Search for the cell housing the specified text and yield its (x, y) center coordinate. 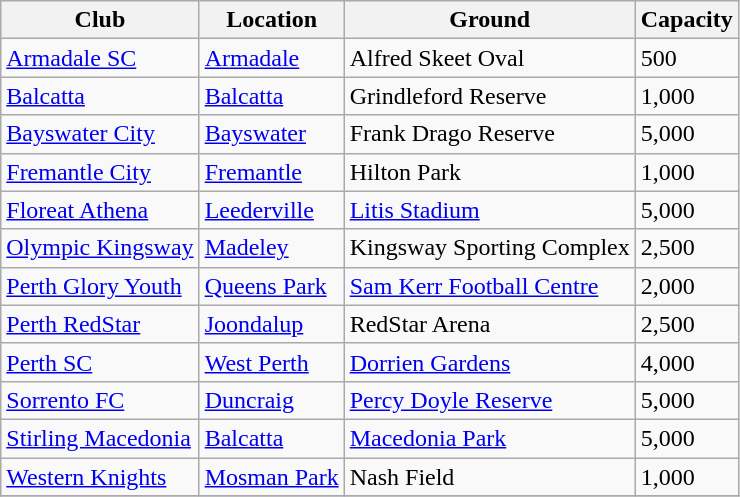
Macedonia Park (490, 438)
Olympic Kingsway (100, 248)
2,000 (686, 286)
Madeley (272, 248)
4,000 (686, 362)
Fremantle City (100, 172)
Location (272, 20)
Capacity (686, 20)
Bayswater (272, 134)
RedStar Arena (490, 324)
Hilton Park (490, 172)
Sorrento FC (100, 400)
Perth RedStar (100, 324)
Queens Park (272, 286)
Alfred Skeet Oval (490, 58)
Ground (490, 20)
Armadale (272, 58)
Joondalup (272, 324)
Litis Stadium (490, 210)
Frank Drago Reserve (490, 134)
Perth SC (100, 362)
Perth Glory Youth (100, 286)
Western Knights (100, 477)
Percy Doyle Reserve (490, 400)
Grindleford Reserve (490, 96)
Stirling Macedonia (100, 438)
West Perth (272, 362)
500 (686, 58)
Duncraig (272, 400)
Club (100, 20)
Bayswater City (100, 134)
Mosman Park (272, 477)
Sam Kerr Football Centre (490, 286)
Floreat Athena (100, 210)
Armadale SC (100, 58)
Dorrien Gardens (490, 362)
Leederville (272, 210)
Fremantle (272, 172)
Nash Field (490, 477)
Kingsway Sporting Complex (490, 248)
